Extract the (x, y) coordinate from the center of the cell holding the provided text.  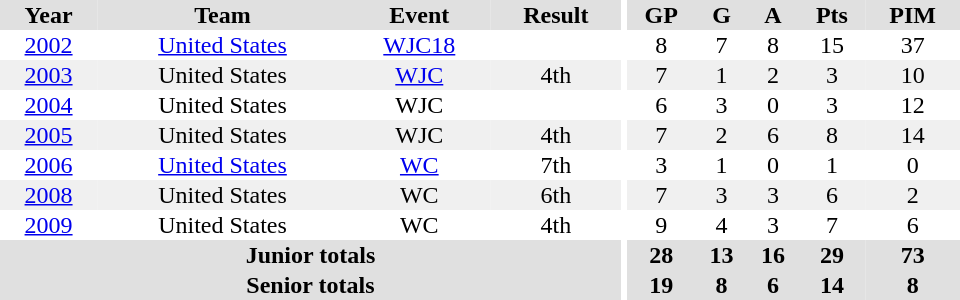
2006 (48, 165)
2009 (48, 225)
10 (912, 75)
28 (662, 255)
16 (772, 255)
73 (912, 255)
Senior totals (310, 285)
Event (420, 15)
G (722, 15)
PIM (912, 15)
6th (556, 195)
A (772, 15)
2008 (48, 195)
9 (662, 225)
2005 (48, 135)
Year (48, 15)
Result (556, 15)
2003 (48, 75)
7th (556, 165)
WJC18 (420, 45)
2004 (48, 105)
Junior totals (310, 255)
4 (722, 225)
Pts (832, 15)
37 (912, 45)
29 (832, 255)
15 (832, 45)
13 (722, 255)
12 (912, 105)
GP (662, 15)
19 (662, 285)
Team (222, 15)
2002 (48, 45)
